Extract the (x, y) coordinate from the center of the cell holding the provided text.  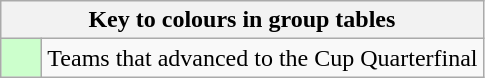
Teams that advanced to the Cup Quarterfinal (262, 58)
Key to colours in group tables (242, 20)
